Return (x, y) of the center of cell containing provided text 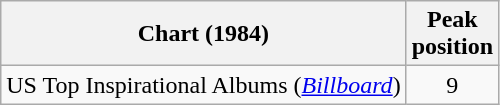
Chart (1984) (204, 34)
US Top Inspirational Albums (Billboard) (204, 85)
9 (452, 85)
Peakposition (452, 34)
